Identify which cell holds the provided text, then report its [x, y] central coordinate. 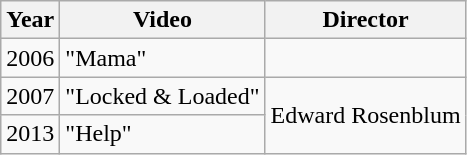
Edward Rosenblum [366, 115]
2007 [30, 96]
"Help" [162, 134]
Director [366, 20]
"Locked & Loaded" [162, 96]
2013 [30, 134]
Video [162, 20]
Year [30, 20]
"Mama" [162, 58]
2006 [30, 58]
